Scan for the cell matching the given text and deliver its (X, Y) coordinate at center. 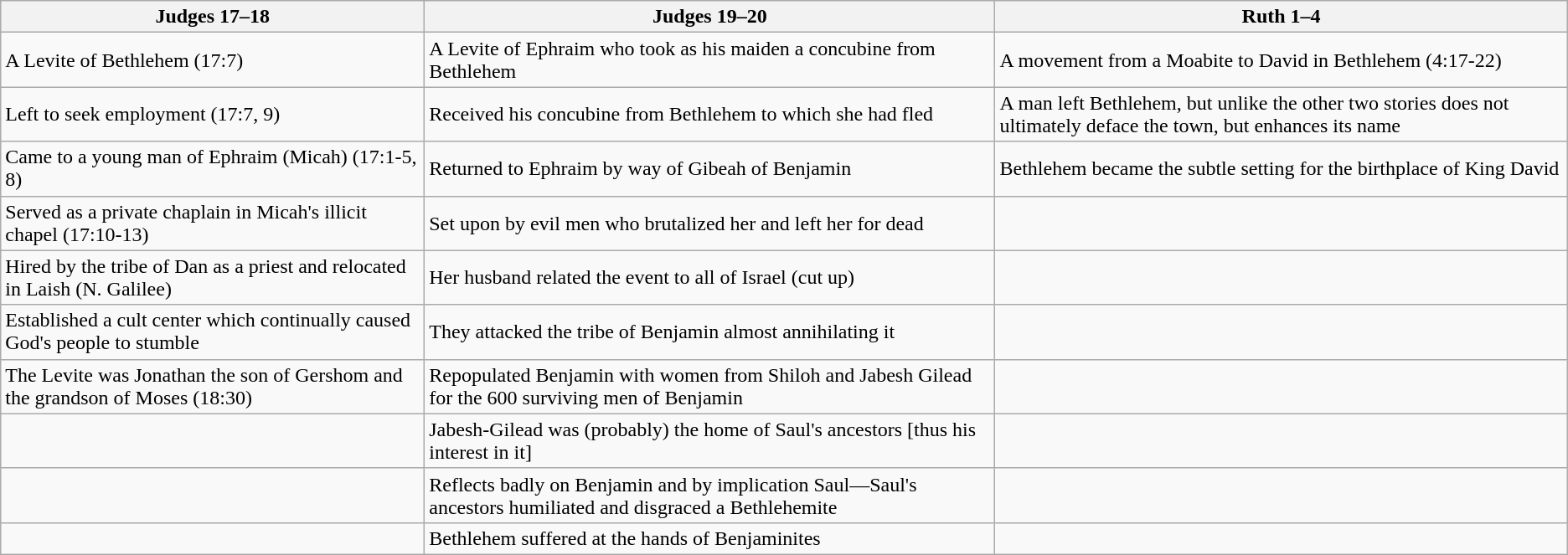
A movement from a Moabite to David in Bethlehem (4:17-22) (1282, 60)
Judges 19–20 (710, 17)
Came to a young man of Ephraim (Micah) (17:1-5, 8) (213, 169)
A man left Bethlehem, but unlike the other two stories does not ultimately deface the town, but enhances its name (1282, 114)
Set upon by evil men who brutalized her and left her for dead (710, 223)
Served as a private chaplain in Micah's illicit chapel (17:10-13) (213, 223)
Repopulated Benjamin with women from Shiloh and Jabesh Gilead for the 600 surviving men of Benjamin (710, 387)
Established a cult center which continually caused God's people to stumble (213, 331)
Bethlehem became the subtle setting for the birthplace of King David (1282, 169)
Judges 17–18 (213, 17)
They attacked the tribe of Benjamin almost annihilating it (710, 331)
Reflects badly on Benjamin and by implication Saul—Saul's ancestors humiliated and disgraced a Bethlehemite (710, 496)
A Levite of Ephraim who took as his maiden a concubine from Bethlehem (710, 60)
Bethlehem suffered at the hands of Benjaminites (710, 538)
Her husband related the event to all of Israel (cut up) (710, 278)
Jabesh-Gilead was (probably) the home of Saul's ancestors [thus his interest in it] (710, 440)
Left to seek employment (17:7, 9) (213, 114)
The Levite was Jonathan the son of Gershom and the grandson of Moses (18:30) (213, 387)
Received his concubine from Bethlehem to which she had fled (710, 114)
Returned to Ephraim by way of Gibeah of Benjamin (710, 169)
Ruth 1–4 (1282, 17)
A Levite of Bethlehem (17:7) (213, 60)
Hired by the tribe of Dan as a priest and relocated in Laish (N. Galilee) (213, 278)
